Return the (x, y) coordinate for the center point of the cell that contains the specified text.  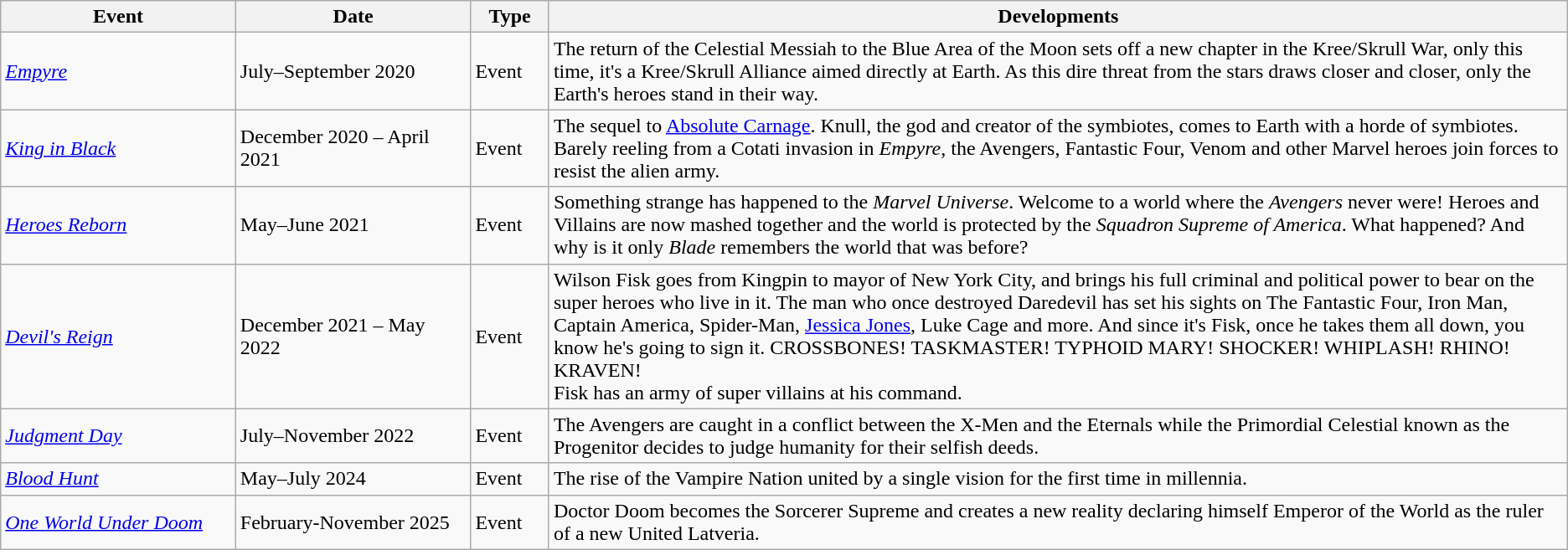
Judgment Day (119, 435)
Heroes Reborn (119, 225)
Date (353, 17)
December 2020 – April 2021 (353, 148)
Doctor Doom becomes the Sorcerer Supreme and creates a new reality declaring himself Emperor of the World as the ruler of a new United Latveria. (1058, 522)
May–June 2021 (353, 225)
Developments (1058, 17)
Blood Hunt (119, 479)
Empyre (119, 71)
July–November 2022 (353, 435)
One World Under Doom (119, 522)
May–July 2024 (353, 479)
July–September 2020 (353, 71)
King in Black (119, 148)
Devil's Reign (119, 337)
Type (510, 17)
December 2021 – May 2022 (353, 337)
February-November 2025 (353, 522)
The rise of the Vampire Nation united by a single vision for the first time in millennia. (1058, 479)
